Locate the cell with the specified text and output its [X, Y] center coordinate. 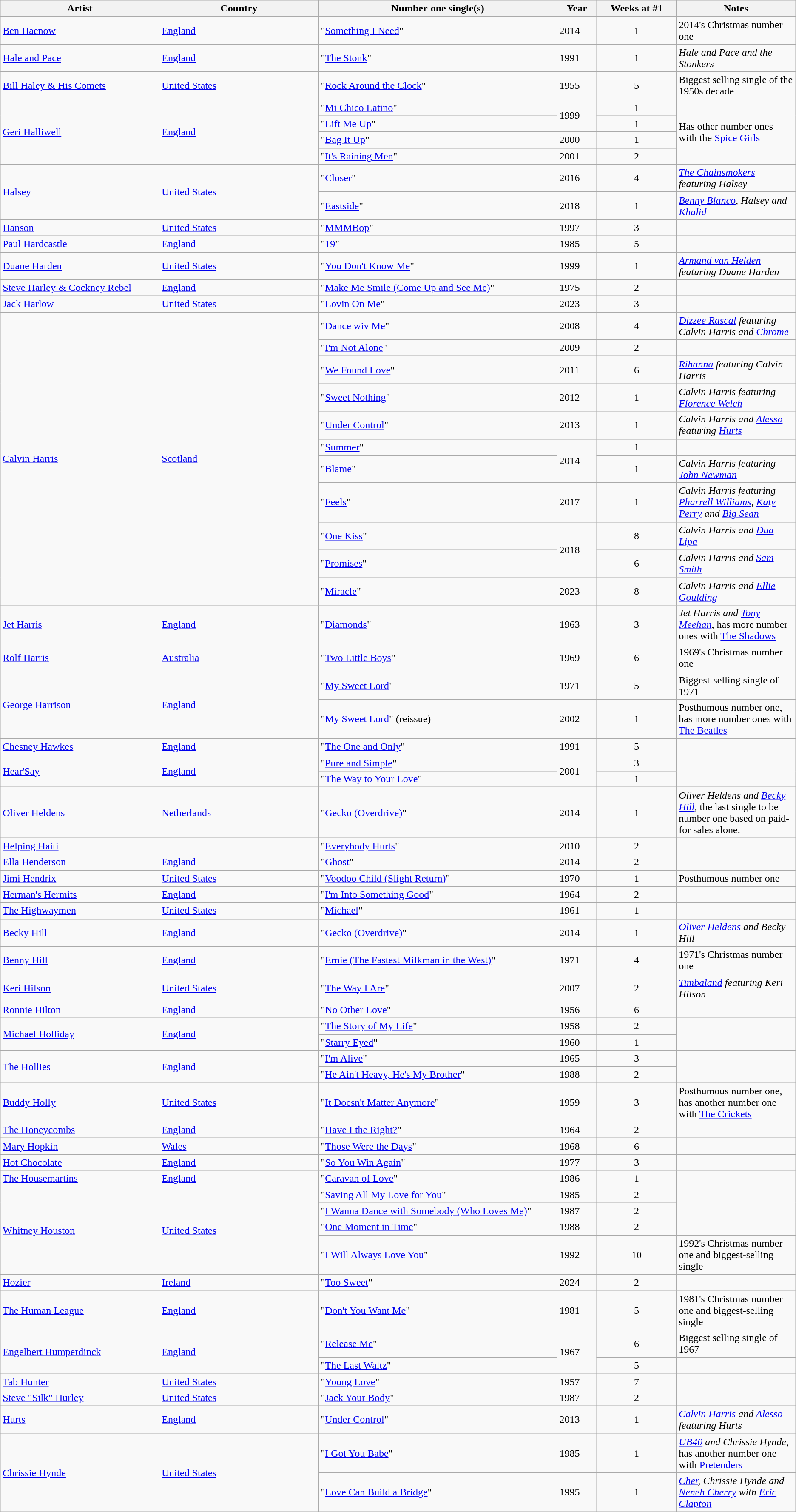
Oliver Heldens and Becky Hill [736, 932]
Cher, Chrissie Hynde and Neneh Cherry with Eric Clapton [736, 1492]
"Michael" [438, 911]
Jet Harris [80, 624]
Weeks at #1 [637, 9]
"Blame" [438, 469]
"Caravan of Love" [438, 1179]
Hale and Pace and the Stonkers [736, 58]
1960 [577, 1042]
Notes [736, 9]
1997 [577, 228]
2010 [577, 846]
"Too Sweet" [438, 1282]
Jet Harris and Tony Meehan, has more number ones with The Shadows [736, 624]
Year [577, 9]
Hear'Say [80, 771]
2011 [577, 370]
Ben Haenow [80, 31]
"Dance wiv Me" [438, 326]
"Something I Need" [438, 31]
"Don't You Want Me" [438, 1310]
2016 [577, 178]
George Harrison [80, 705]
7 [637, 1382]
"Closer" [438, 178]
"Bag It Up" [438, 140]
2017 [577, 502]
"Have I the Right?" [438, 1130]
"We Found Love" [438, 370]
"So You Win Again" [438, 1162]
Calvin Harris featuring Florence Welch [736, 397]
"Summer" [438, 447]
Biggest selling single of the 1950s decade [736, 86]
Hot Chocolate [80, 1162]
"Miracle" [438, 591]
Calvin Harris and Ellie Goulding [736, 591]
"Those Were the Days" [438, 1146]
Benny Blanco, Halsey and Khalid [736, 206]
Calvin Harris and Sam Smith [736, 563]
"I'm Not Alone" [438, 348]
2007 [577, 988]
1956 [577, 1010]
"I'm Into Something Good" [438, 894]
1977 [577, 1162]
1957 [577, 1382]
Chrissie Hynde [80, 1473]
"You Don't Know Me" [438, 265]
1995 [577, 1492]
Dizzee Rascal featuring Calvin Harris and Chrome [736, 326]
"The One and Only" [438, 747]
"I'm Alive" [438, 1059]
"The Stonk" [438, 58]
Hale and Pace [80, 58]
"Diamonds" [438, 624]
Armand van Helden featuring Duane Harden [736, 265]
"Everybody Hurts" [438, 846]
"Feels" [438, 502]
"It Doesn't Matter Anymore" [438, 1102]
"One Kiss" [438, 536]
Rihanna featuring Calvin Harris [736, 370]
Tab Hunter [80, 1382]
Wales [239, 1146]
"Mi Chico Latino" [438, 108]
"The Last Waltz" [438, 1365]
Netherlands [239, 812]
1992 [577, 1255]
2009 [577, 348]
"It's Raining Men" [438, 156]
Engelbert Humperdinck [80, 1352]
Jimi Hendrix [80, 878]
Steve "Silk" Hurley [80, 1398]
Jack Harlow [80, 304]
1981's Christmas number one and biggest-selling single [736, 1310]
"One Moment in Time" [438, 1227]
1968 [577, 1146]
Michael Holliday [80, 1034]
"The Way I Are" [438, 988]
"The Way to Your Love" [438, 779]
"MMMBop" [438, 228]
"No Other Love" [438, 1010]
"Rock Around the Clock" [438, 86]
Posthumous number one [736, 878]
"Love Can Build a Bridge" [438, 1492]
"He Ain't Heavy, He's My Brother" [438, 1075]
Steve Harley & Cockney Rebel [80, 288]
"I Will Always Love You" [438, 1255]
Oliver Heldens [80, 812]
"Two Little Boys" [438, 658]
Biggest-selling single of 1971 [736, 686]
"Young Love" [438, 1382]
Duane Harden [80, 265]
Country [239, 9]
2014's Christmas number one [736, 31]
Ronnie Hilton [80, 1010]
Buddy Holly [80, 1102]
"Lovin On Me" [438, 304]
"My Sweet Lord" [438, 686]
Whitney Houston [80, 1230]
1965 [577, 1059]
"Saving All My Love for You" [438, 1195]
"I Wanna Dance with Somebody (Who Loves Me)" [438, 1211]
2002 [577, 719]
Bill Haley & His Comets [80, 86]
Artist [80, 9]
"Voodoo Child (Slight Return)" [438, 878]
1970 [577, 878]
The Hollies [80, 1067]
"I Got You Babe" [438, 1453]
1967 [577, 1352]
Posthumous number one, has another number one with The Crickets [736, 1102]
The Human League [80, 1310]
1992's Christmas number one and biggest-selling single [736, 1255]
1963 [577, 624]
Hurts [80, 1420]
"Sweet Nothing" [438, 397]
Australia [239, 658]
Number-one single(s) [438, 9]
1969 [577, 658]
"Ernie (The Fastest Milkman in the West)" [438, 960]
Has other number ones with the Spice Girls [736, 132]
"Pure and Simple" [438, 763]
Paul Hardcastle [80, 244]
"The Story of My Life" [438, 1026]
Ella Henderson [80, 862]
The Highwaymen [80, 911]
"Lift Me Up" [438, 124]
10 [637, 1255]
1981 [577, 1310]
"19" [438, 244]
"Promises" [438, 563]
Posthumous number one, has more number ones with The Beatles [736, 719]
The Honeycombs [80, 1130]
Calvin Harris featuring John Newman [736, 469]
"My Sweet Lord" (reissue) [438, 719]
Calvin Harris featuring Pharrell Williams, Katy Perry and Big Sean [736, 502]
1961 [577, 911]
"Make Me Smile (Come Up and See Me)" [438, 288]
Keri Hilson [80, 988]
2012 [577, 397]
1971's Christmas number one [736, 960]
The Chainsmokers featuring Halsey [736, 178]
The Housemartins [80, 1179]
Biggest selling single of 1967 [736, 1343]
Geri Halliwell [80, 132]
1986 [577, 1179]
"Ghost" [438, 862]
1959 [577, 1102]
"Eastside" [438, 206]
2000 [577, 140]
2008 [577, 326]
2024 [577, 1282]
Hanson [80, 228]
1969's Christmas number one [736, 658]
Becky Hill [80, 932]
"Jack Your Body" [438, 1398]
1955 [577, 86]
Benny Hill [80, 960]
UB40 and Chrissie Hynde, has another number one with Pretenders [736, 1453]
"Starry Eyed" [438, 1042]
Ireland [239, 1282]
Timbaland featuring Keri Hilson [736, 988]
1958 [577, 1026]
Mary Hopkin [80, 1146]
Scotland [239, 458]
Chesney Hawkes [80, 747]
"Release Me" [438, 1343]
Helping Haiti [80, 846]
Oliver Heldens and Becky Hill, the last single to be number one based on paid-for sales alone. [736, 812]
Calvin Harris [80, 458]
Herman's Hermits [80, 894]
Calvin Harris and Dua Lipa [736, 536]
Rolf Harris [80, 658]
Halsey [80, 192]
1975 [577, 288]
Hozier [80, 1282]
